Scan for the cell matching the given text and deliver its [X, Y] coordinate at center. 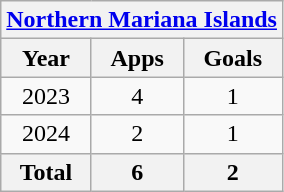
Apps [137, 58]
Total [46, 172]
4 [137, 96]
Northern Mariana Islands [142, 20]
6 [137, 172]
2023 [46, 96]
2024 [46, 134]
Year [46, 58]
Goals [232, 58]
